Locate the cell with the specified text and output its [X, Y] center coordinate. 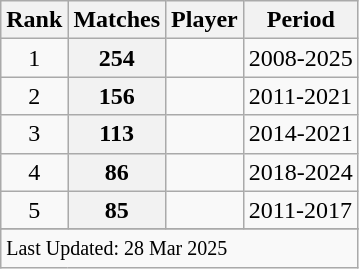
5 [34, 210]
Player [205, 20]
156 [117, 96]
4 [34, 172]
Last Updated: 28 Mar 2025 [180, 248]
2014-2021 [300, 134]
2 [34, 96]
85 [117, 210]
2011-2017 [300, 210]
86 [117, 172]
2011-2021 [300, 96]
2008-2025 [300, 58]
2018-2024 [300, 172]
Rank [34, 20]
3 [34, 134]
113 [117, 134]
Period [300, 20]
Matches [117, 20]
1 [34, 58]
254 [117, 58]
